Scan for the cell matching the given text and deliver its (X, Y) coordinate at center. 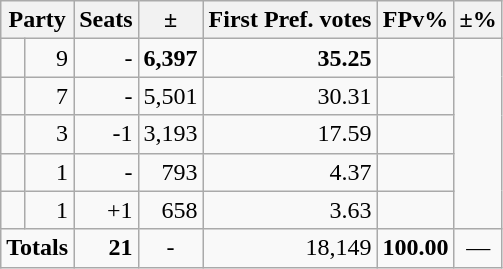
17.59 (290, 134)
30.31 (290, 96)
FPv% (416, 20)
± (170, 20)
658 (170, 210)
— (478, 248)
7 (48, 96)
-1 (106, 134)
3 (48, 134)
Seats (106, 20)
3.63 (290, 210)
±% (478, 20)
100.00 (416, 248)
9 (48, 58)
Party (38, 20)
Totals (38, 248)
3,193 (170, 134)
18,149 (290, 248)
5,501 (170, 96)
35.25 (290, 58)
First Pref. votes (290, 20)
+1 (106, 210)
793 (170, 172)
4.37 (290, 172)
6,397 (170, 58)
21 (106, 248)
